Search for the cell housing the specified text and yield its [X, Y] center coordinate. 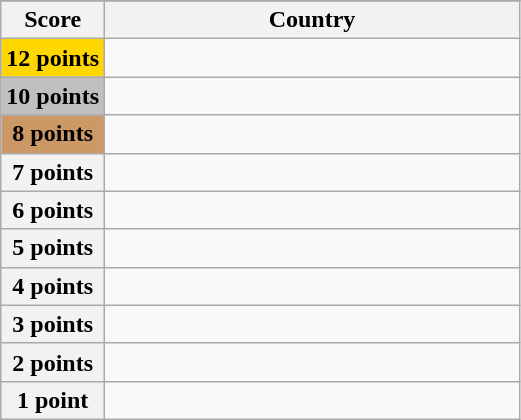
5 points [53, 248]
6 points [53, 210]
Country [312, 20]
1 point [53, 400]
12 points [53, 58]
4 points [53, 286]
7 points [53, 172]
3 points [53, 324]
10 points [53, 96]
2 points [53, 362]
Score [53, 20]
8 points [53, 134]
